Scan for the cell matching the given text and deliver its (X, Y) coordinate at center. 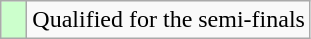
Qualified for the semi-finals (169, 20)
